Extract the (X, Y) coordinate from the center of the cell holding the provided text.  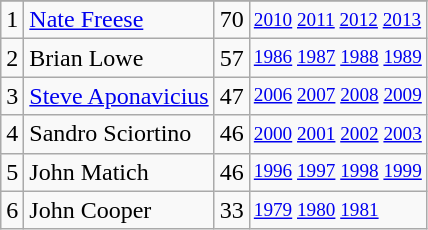
47 (232, 96)
70 (232, 20)
2000 2001 2002 2003 (338, 134)
2 (12, 58)
4 (12, 134)
6 (12, 210)
2006 2007 2008 2009 (338, 96)
33 (232, 210)
57 (232, 58)
1979 1980 1981 (338, 210)
5 (12, 172)
John Matich (119, 172)
Steve Aponavicius (119, 96)
Nate Freese (119, 20)
Brian Lowe (119, 58)
Sandro Sciortino (119, 134)
1986 1987 1988 1989 (338, 58)
John Cooper (119, 210)
3 (12, 96)
1 (12, 20)
2010 2011 2012 2013 (338, 20)
1996 1997 1998 1999 (338, 172)
